Search for the cell housing the specified text and yield its [X, Y] center coordinate. 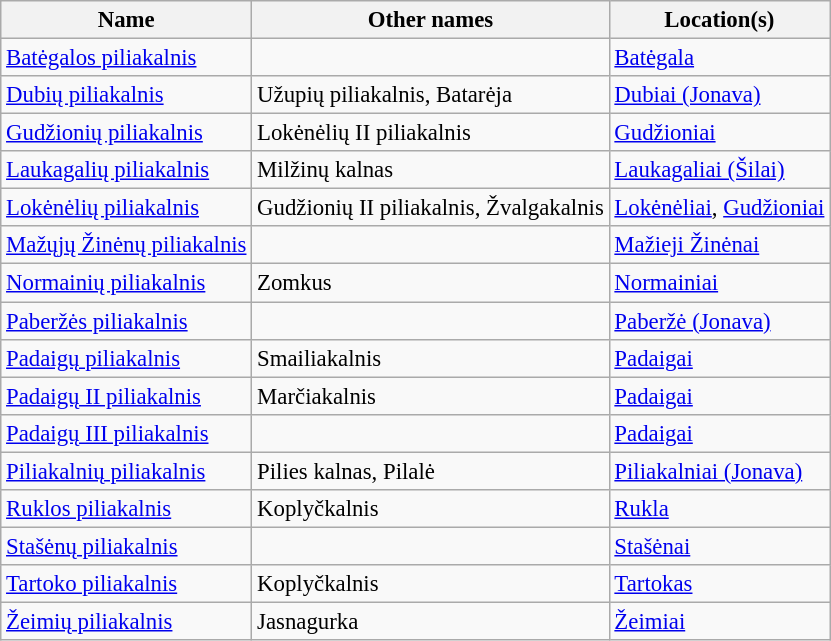
Smailiakalnis [430, 358]
Gudžionių II piliakalnis, Žvalgakalnis [430, 208]
Normainių piliakalnis [126, 283]
Batėgala [720, 58]
Laukagaliai (Šilai) [720, 170]
Žeimiai [720, 621]
Padaigų III piliakalnis [126, 433]
Dubiai (Jonava) [720, 95]
Paberžė (Jonava) [720, 321]
Gudžioniai [720, 133]
Stašėnų piliakalnis [126, 546]
Laukagalių piliakalnis [126, 170]
Tartoko piliakalnis [126, 584]
Gudžionių piliakalnis [126, 133]
Dubių piliakalnis [126, 95]
Užupių piliakalnis, Batarėja [430, 95]
Padaigų piliakalnis [126, 358]
Other names [430, 20]
Žeimių piliakalnis [126, 621]
Rukla [720, 509]
Paberžės piliakalnis [126, 321]
Lokėnėlių II piliakalnis [430, 133]
Mažųjų Žinėnų piliakalnis [126, 245]
Jasnagurka [430, 621]
Location(s) [720, 20]
Tartokas [720, 584]
Piliakalnių piliakalnis [126, 471]
Batėgalos piliakalnis [126, 58]
Piliakalniai (Jonava) [720, 471]
Ruklos piliakalnis [126, 509]
Name [126, 20]
Stašėnai [720, 546]
Lokėnėliai, Gudžioniai [720, 208]
Zomkus [430, 283]
Lokėnėlių piliakalnis [126, 208]
Marčiakalnis [430, 396]
Mažieji Žinėnai [720, 245]
Padaigų II piliakalnis [126, 396]
Normainiai [720, 283]
Milžinų kalnas [430, 170]
Pilies kalnas, Pilalė [430, 471]
